Search for the cell housing the specified text and yield its [X, Y] center coordinate. 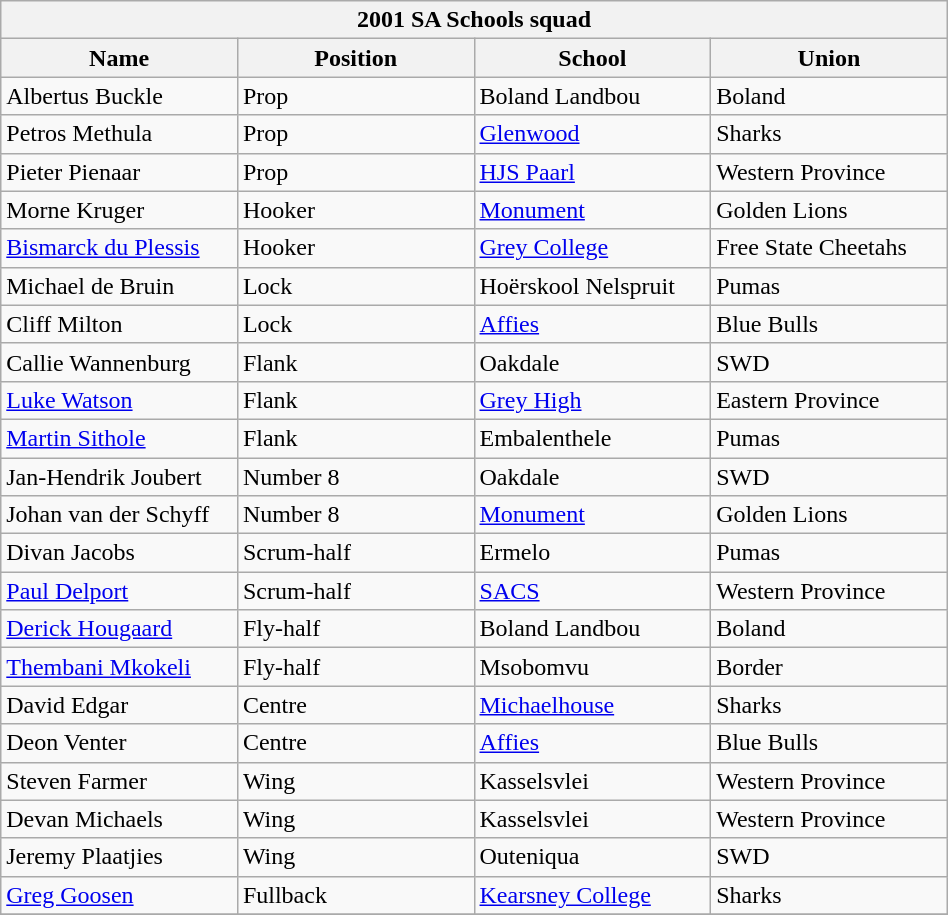
Devan Michaels [120, 819]
Glenwood [592, 134]
Free State Cheetahs [830, 248]
Greg Goosen [120, 895]
Petros Methula [120, 134]
Bismarck du Plessis [120, 248]
Kearsney College [592, 895]
Name [120, 58]
Thembani Mkokeli [120, 667]
Michael de Bruin [120, 286]
Hoërskool Nelspruit [592, 286]
Johan van der Schyff [120, 515]
Martin Sithole [120, 438]
Outeniqua [592, 857]
Derick Hougaard [120, 629]
Position [356, 58]
Callie Wannenburg [120, 362]
2001 SA Schools squad [474, 20]
Albertus Buckle [120, 96]
Cliff Milton [120, 324]
Pieter Pienaar [120, 172]
Border [830, 667]
Steven Farmer [120, 781]
Embalenthele [592, 438]
Jeremy Plaatjies [120, 857]
Deon Venter [120, 743]
Grey High [592, 400]
Fullback [356, 895]
Michaelhouse [592, 705]
Ermelo [592, 553]
Eastern Province [830, 400]
Paul Delport [120, 591]
School [592, 58]
Divan Jacobs [120, 553]
Jan-Hendrik Joubert [120, 477]
Morne Kruger [120, 210]
David Edgar [120, 705]
Union [830, 58]
Luke Watson [120, 400]
SACS [592, 591]
HJS Paarl [592, 172]
Grey College [592, 248]
Msobomvu [592, 667]
